Identify which cell holds the provided text, then report its (x, y) central coordinate. 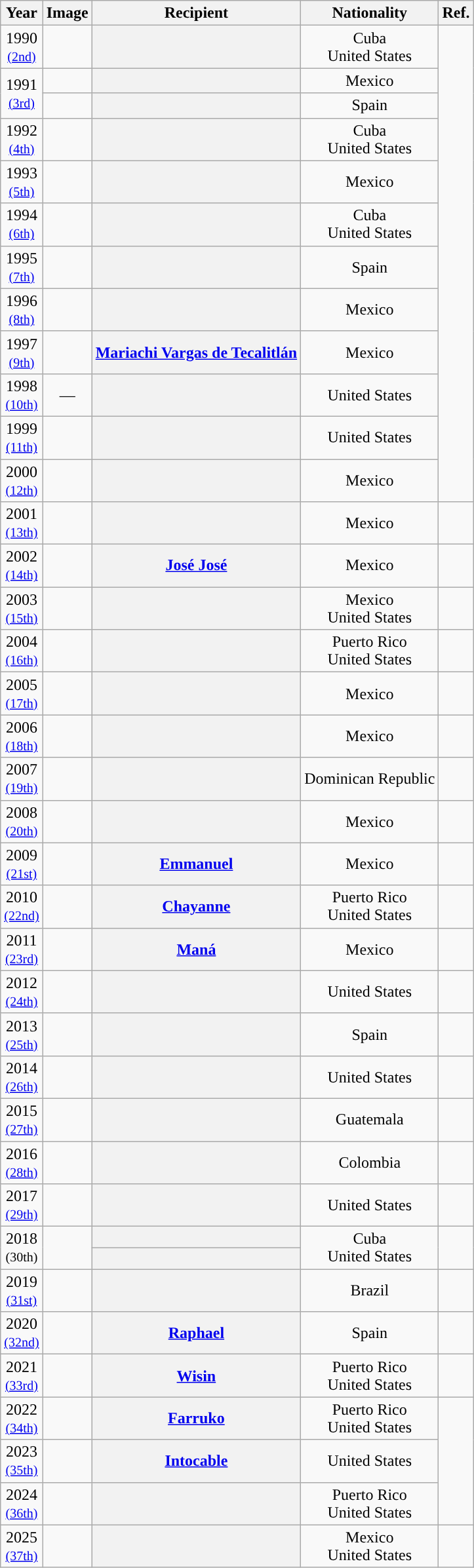
2011 (23rd) (22, 949)
1996 (8th) (22, 309)
Emmanuel (196, 864)
2017 (29th) (22, 1206)
2012 (24th) (22, 992)
1995 (7th) (22, 267)
2023 (35th) (22, 1461)
2005 (17th) (22, 693)
1991 (3rd) (22, 93)
2025 (37th) (22, 1546)
2010 (22nd) (22, 907)
2013 (25th) (22, 1034)
Chayanne (196, 907)
Nationality (370, 13)
2001 (13th) (22, 523)
2019 (31st) (22, 1291)
2018 (30th) (22, 1248)
1998 (10th) (22, 394)
2022 (34th) (22, 1418)
2016 (28th) (22, 1162)
1992 (4th) (22, 139)
Farruko (196, 1418)
— (67, 394)
2014 (26th) (22, 1077)
Recipient (196, 13)
Brazil (370, 1291)
José José (196, 566)
2007 (19th) (22, 778)
2009 (21st) (22, 864)
2020 (32nd) (22, 1333)
2015 (27th) (22, 1119)
Image (67, 13)
2004 (16th) (22, 651)
Wisin (196, 1376)
2003 (15th) (22, 608)
1993 (5th) (22, 182)
Colombia (370, 1162)
2006 (18th) (22, 736)
1994 (6th) (22, 224)
2002 (14th) (22, 566)
2008 (20th) (22, 822)
Year (22, 13)
Raphael (196, 1333)
2021 (33rd) (22, 1376)
Guatemala (370, 1119)
1997 (9th) (22, 353)
1999 (11th) (22, 438)
Intocable (196, 1461)
2000 (12th) (22, 480)
Mariachi Vargas de Tecalitlán (196, 353)
Dominican Republic (370, 778)
2024 (36th) (22, 1503)
Maná (196, 949)
1990 (2nd) (22, 47)
Ref. (456, 13)
